Detect which cell encompasses the target text, then output its (X, Y) center coordinate. 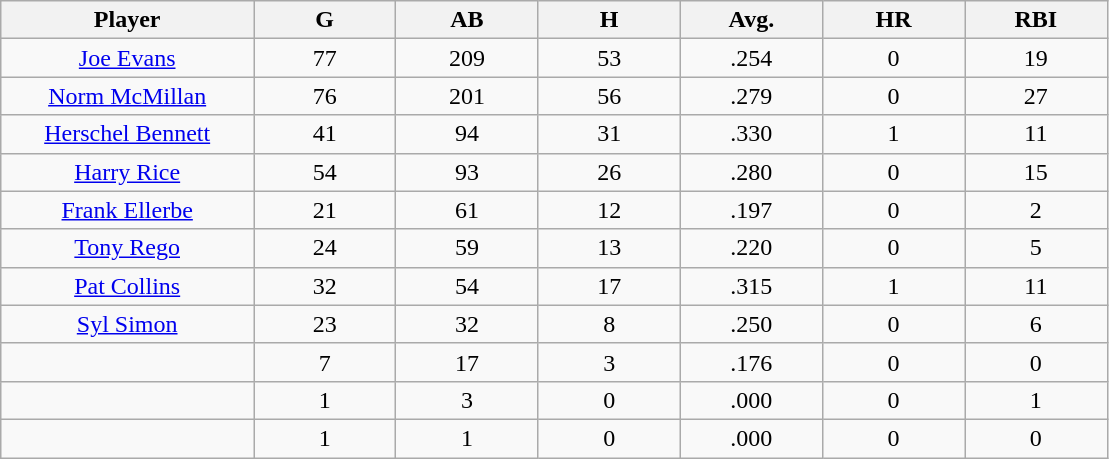
.197 (751, 210)
7 (325, 362)
.315 (751, 286)
31 (609, 134)
59 (467, 248)
2 (1036, 210)
Joe Evans (128, 58)
Player (128, 20)
26 (609, 172)
.280 (751, 172)
H (609, 20)
19 (1036, 58)
209 (467, 58)
.176 (751, 362)
RBI (1036, 20)
94 (467, 134)
41 (325, 134)
Syl Simon (128, 324)
Pat Collins (128, 286)
56 (609, 96)
.254 (751, 58)
Norm McMillan (128, 96)
.220 (751, 248)
.250 (751, 324)
.279 (751, 96)
12 (609, 210)
Frank Ellerbe (128, 210)
Tony Rego (128, 248)
76 (325, 96)
15 (1036, 172)
G (325, 20)
AB (467, 20)
93 (467, 172)
.330 (751, 134)
53 (609, 58)
8 (609, 324)
21 (325, 210)
Herschel Bennett (128, 134)
27 (1036, 96)
6 (1036, 324)
Avg. (751, 20)
5 (1036, 248)
HR (893, 20)
77 (325, 58)
201 (467, 96)
13 (609, 248)
61 (467, 210)
23 (325, 324)
24 (325, 248)
Harry Rice (128, 172)
